Search for the cell housing the specified text and yield its (X, Y) center coordinate. 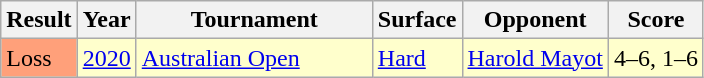
Harold Mayot (535, 58)
Surface (417, 20)
Year (106, 20)
Opponent (535, 20)
Hard (417, 58)
Tournament (254, 20)
Score (656, 20)
Loss (39, 58)
Result (39, 20)
4–6, 1–6 (656, 58)
2020 (106, 58)
Australian Open (254, 58)
